From the cell containing the given text, extract its center point as (X, Y) coordinate. 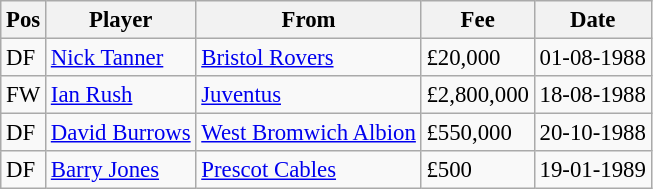
Pos (24, 20)
West Bromwich Albion (308, 133)
Ian Rush (121, 95)
18-08-1988 (592, 95)
Juventus (308, 95)
Fee (478, 20)
01-08-1988 (592, 58)
19-01-1989 (592, 170)
Date (592, 20)
£500 (478, 170)
£20,000 (478, 58)
Prescot Cables (308, 170)
Bristol Rovers (308, 58)
From (308, 20)
£550,000 (478, 133)
Barry Jones (121, 170)
David Burrows (121, 133)
20-10-1988 (592, 133)
Nick Tanner (121, 58)
£2,800,000 (478, 95)
FW (24, 95)
Player (121, 20)
